From the cell containing the given text, extract its center point as [x, y] coordinate. 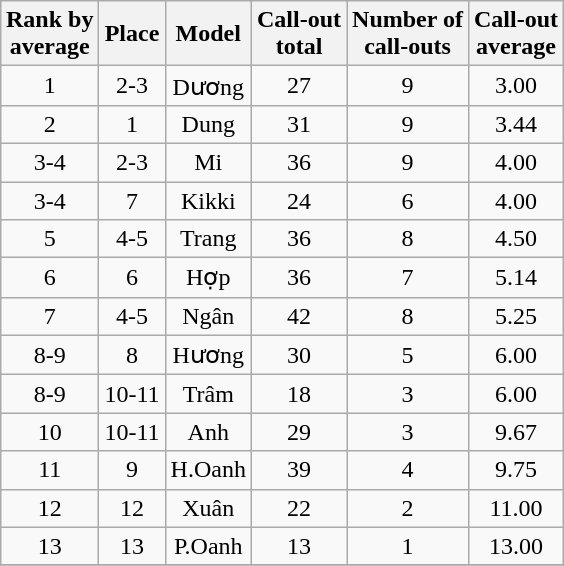
3.44 [516, 124]
H.Oanh [208, 470]
11.00 [516, 508]
Ngân [208, 316]
Call-outaverage [516, 34]
Hợp [208, 278]
9.75 [516, 470]
4 [408, 470]
Call-outtotal [298, 34]
10 [49, 432]
42 [298, 316]
5.25 [516, 316]
Xuân [208, 508]
Model [208, 34]
Hương [208, 355]
Trang [208, 239]
31 [298, 124]
9.67 [516, 432]
Mi [208, 162]
27 [298, 86]
Rank byaverage [49, 34]
Dung [208, 124]
3.00 [516, 86]
29 [298, 432]
24 [298, 201]
Trâm [208, 394]
13.00 [516, 546]
5.14 [516, 278]
39 [298, 470]
Anh [208, 432]
Place [132, 34]
4.50 [516, 239]
Dương [208, 86]
18 [298, 394]
22 [298, 508]
Number ofcall-outs [408, 34]
30 [298, 355]
P.Oanh [208, 546]
Kikki [208, 201]
11 [49, 470]
